Capture the cell that displays the provided text and extract its [X, Y] central coordinate. 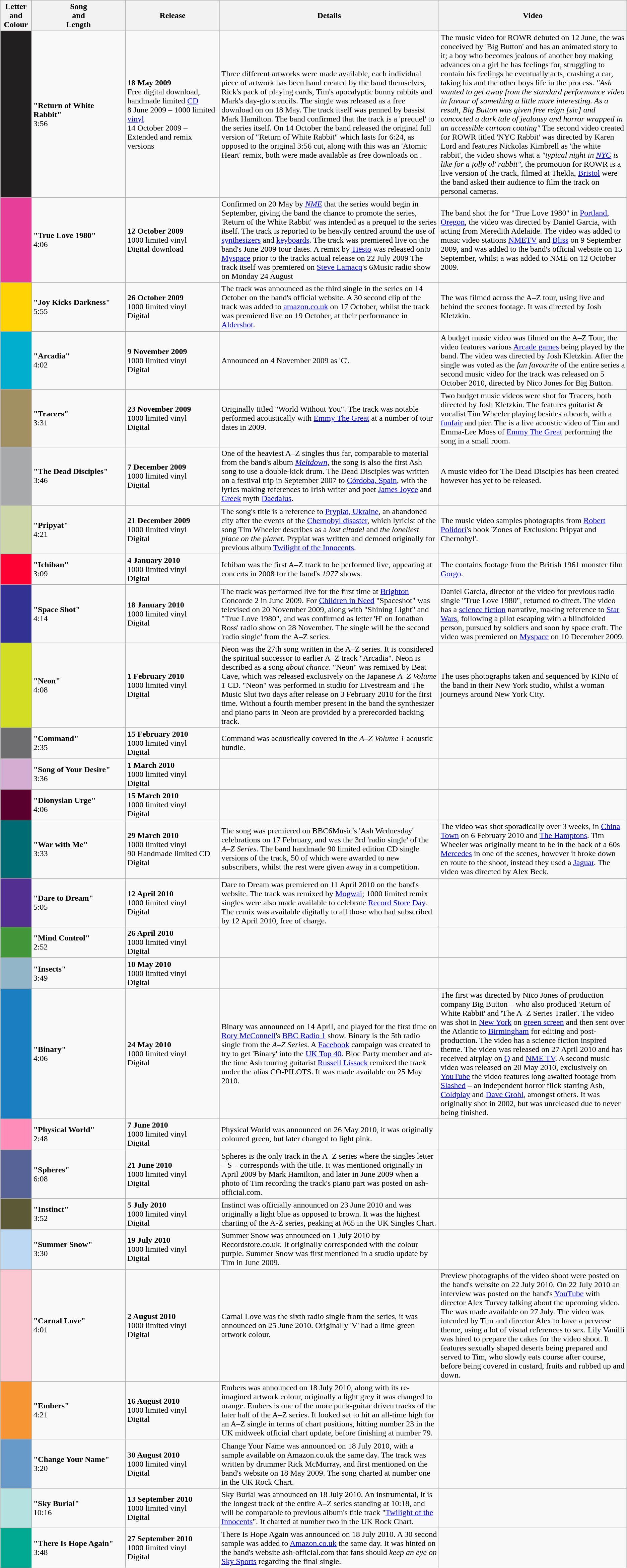
"The Dead Disciples"3:46 [78, 476]
Release [173, 16]
"Return of White Rabbit"3:56 [78, 114]
A music video for The Dead Disciples has been created however has yet to be released. [533, 476]
Command was acoustically covered in the A–Z Volume 1 acoustic bundle. [329, 743]
"Tracers"3:31 [78, 418]
27 September 20101000 limited vinylDigital [173, 1548]
Originally titled "World Without You". The track was notable performed acoustically with Emmy The Great at a number of tour dates in 2009. [329, 418]
23 November 20091000 limited vinylDigital [173, 418]
SongandLength [78, 16]
"Song of Your Desire"3:36 [78, 774]
"Summer Snow"3:30 [78, 1249]
"Pripyat"4:21 [78, 529]
"Spheres"6:08 [78, 1174]
9 November 20091000 limited vinylDigital [173, 360]
"Embers"4:21 [78, 1410]
"Arcadia"4:02 [78, 360]
"Binary"4:06 [78, 1054]
1 February 20101000 limited vinylDigital [173, 685]
2 August 20101000 limited vinylDigital [173, 1325]
"War with Me"3:33 [78, 849]
7 December 20091000 limited vinylDigital [173, 476]
5 July 20101000 limited vinylDigital [173, 1214]
The music video samples photographs from Robert Polidori's book 'Zones of Exclusion: Pripyat and Chernobyl'. [533, 529]
"Instinct"3:52 [78, 1214]
The contains footage from the British 1961 monster film Gorgo. [533, 569]
16 August 20101000 limited vinylDigital [173, 1410]
"Sky Burial"10:16 [78, 1508]
4 January 20101000 limited vinylDigital [173, 569]
The was filmed across the A–Z tour, using live and behind the scenes footage. It was directed by Josh Kletzkin. [533, 307]
LetterandColour [16, 16]
26 October 20091000 limited vinylDigital [173, 307]
21 December 20091000 limited vinylDigital [173, 529]
"Neon"4:08 [78, 685]
The uses photographs taken and sequenced by KINo of the band in their New York studio, whilst a woman journeys around New York City. [533, 685]
29 March 20101000 limited vinyl90 Handmade limited CDDigital [173, 849]
"Insects"3:49 [78, 973]
"Physical World"2:48 [78, 1134]
12 April 20101000 limited vinylDigital [173, 903]
Ichiban was the first A–Z track to be performed live, appearing at concerts in 2008 for the band's 1977 shows. [329, 569]
Carnal Love was the sixth radio single from the series, it was announced on 25 June 2010. Originally 'V' had a lime-green artwork colour. [329, 1325]
"There Is Hope Again"3:48 [78, 1548]
26 April 20101000 limited vinylDigital [173, 942]
"Dare to Dream"5:05 [78, 903]
24 May 20101000 limited vinylDigital [173, 1054]
"Joy Kicks Darkness"5:55 [78, 307]
15 March 20101000 limited vinylDigital [173, 805]
12 October 20091000 limited vinylDigital download [173, 240]
21 June 20101000 limited vinylDigital [173, 1174]
"Dionysian Urge"4:06 [78, 805]
"Carnal Love"4:01 [78, 1325]
7 June 20101000 limited vinylDigital [173, 1134]
19 July 20101000 limited vinylDigital [173, 1249]
Details [329, 16]
18 January 20101000 limited vinylDigital [173, 614]
"Ichiban"3:09 [78, 569]
"Change Your Name"3:20 [78, 1464]
"True Love 1980"4:06 [78, 240]
"Command"2:35 [78, 743]
Announced on 4 November 2009 as 'C'. [329, 360]
"Space Shot"4:14 [78, 614]
18 May 2009Free digital download, handmade limited CD8 June 2009 – 1000 limited vinyl14 October 2009 – Extended and remix versions [173, 114]
1 March 20101000 limited vinylDigital [173, 774]
15 February 20101000 limited vinylDigital [173, 743]
10 May 20101000 limited vinylDigital [173, 973]
30 August 20101000 limited vinylDigital [173, 1464]
Physical World was announced on 26 May 2010, it was originally coloured green, but later changed to light pink. [329, 1134]
13 September 20101000 limited vinylDigital [173, 1508]
"Mind Control"2:52 [78, 942]
Video [533, 16]
